Extract the (X, Y) coordinate from the center of the cell holding the provided text.  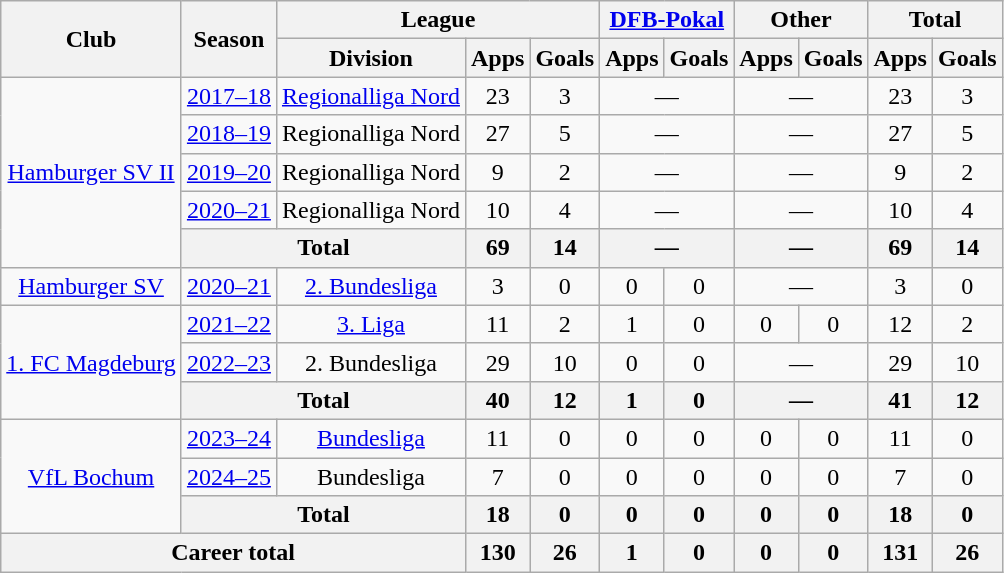
VfL Bochum (92, 476)
2024–25 (228, 477)
League (438, 20)
2018–19 (228, 134)
Club (92, 39)
41 (900, 400)
2021–22 (228, 324)
Hamburger SV II (92, 172)
131 (900, 553)
2019–20 (228, 172)
Other (801, 20)
2017–18 (228, 96)
1. FC Magdeburg (92, 362)
2023–24 (228, 438)
40 (497, 400)
DFB-Pokal (667, 20)
130 (497, 553)
2022–23 (228, 362)
Season (228, 39)
Division (370, 58)
Hamburger SV (92, 286)
3. Liga (370, 324)
Career total (234, 553)
